Locate the cell with the specified text and output its [X, Y] center coordinate. 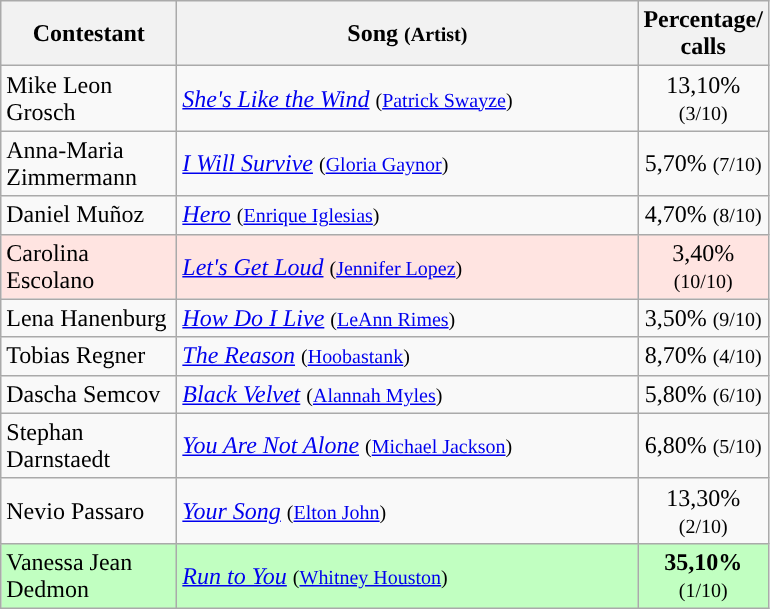
The Reason (Hoobastank) [408, 356]
Daniel Muñoz [89, 215]
13,30% (2/10) [704, 510]
You Are Not Alone (Michael Jackson) [408, 446]
13,10% (3/10) [704, 98]
Let's Get Loud (Jennifer Lopez) [408, 266]
Anna-Maria Zimmermann [89, 164]
Stephan Darnstaedt [89, 446]
35,10% (1/10) [704, 576]
6,80% (5/10) [704, 446]
Vanessa Jean Dedmon [89, 576]
Contestant [89, 34]
Hero (Enrique Iglesias) [408, 215]
Nevio Passaro [89, 510]
Mike Leon Grosch [89, 98]
8,70% (4/10) [704, 356]
Lena Hanenburg [89, 318]
I Will Survive (Gloria Gaynor) [408, 164]
Tobias Regner [89, 356]
5,70% (7/10) [704, 164]
Black Velvet (Alannah Myles) [408, 394]
3,40% (10/10) [704, 266]
Carolina Escolano [89, 266]
She's Like the Wind (Patrick Swayze) [408, 98]
Song (Artist) [408, 34]
Your Song (Elton John) [408, 510]
3,50% (9/10) [704, 318]
Percentage/calls [704, 34]
4,70% (8/10) [704, 215]
Dascha Semcov [89, 394]
Run to You (Whitney Houston) [408, 576]
How Do I Live (LeAnn Rimes) [408, 318]
5,80% (6/10) [704, 394]
